Search for the cell housing the specified text and yield its [x, y] center coordinate. 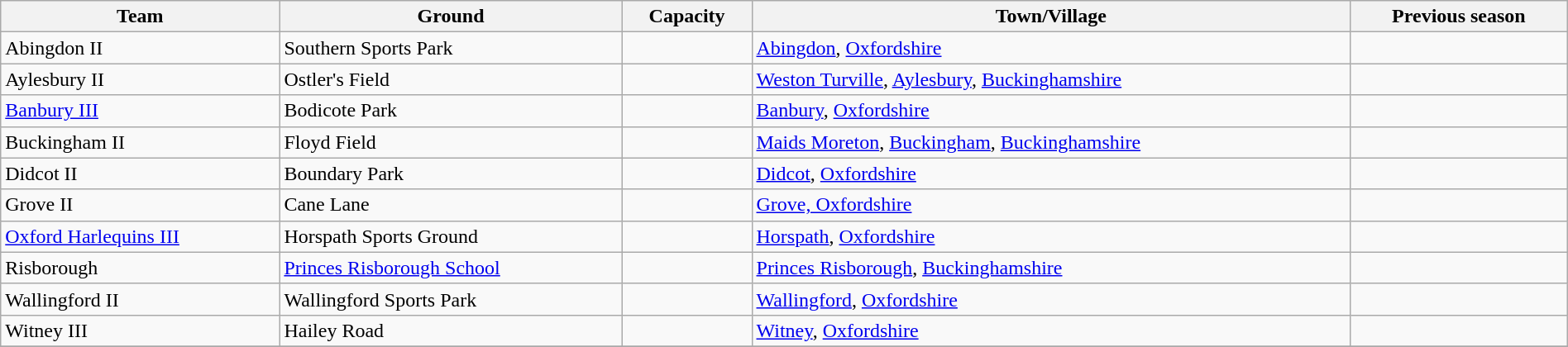
Princes Risborough, Buckinghamshire [1051, 268]
Grove, Oxfordshire [1051, 205]
Ground [451, 17]
Boundary Park [451, 173]
Princes Risborough School [451, 268]
Wallingford, Oxfordshire [1051, 299]
Didcot, Oxfordshire [1051, 173]
Town/Village [1051, 17]
Ostler's Field [451, 79]
Previous season [1459, 17]
Horspath Sports Ground [451, 236]
Banbury III [141, 111]
Abingdon, Oxfordshire [1051, 48]
Abingdon II [141, 48]
Maids Moreton, Buckingham, Buckinghamshire [1051, 142]
Aylesbury II [141, 79]
Risborough [141, 268]
Witney, Oxfordshire [1051, 330]
Bodicote Park [451, 111]
Horspath, Oxfordshire [1051, 236]
Buckingham II [141, 142]
Capacity [686, 17]
Hailey Road [451, 330]
Southern Sports Park [451, 48]
Wallingford II [141, 299]
Witney III [141, 330]
Grove II [141, 205]
Team [141, 17]
Oxford Harlequins III [141, 236]
Didcot II [141, 173]
Weston Turville, Aylesbury, Buckinghamshire [1051, 79]
Floyd Field [451, 142]
Wallingford Sports Park [451, 299]
Cane Lane [451, 205]
Banbury, Oxfordshire [1051, 111]
